Identify which cell holds the provided text, then report its (x, y) central coordinate. 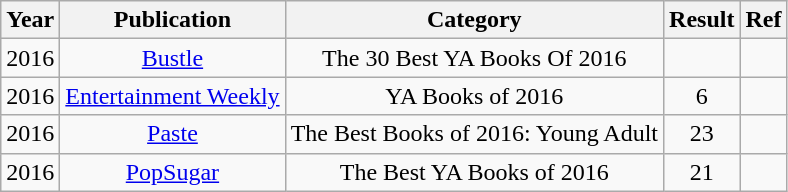
6 (702, 96)
The Best Books of 2016: Young Adult (474, 134)
23 (702, 134)
YA Books of 2016 (474, 96)
Result (702, 20)
Entertainment Weekly (172, 96)
Paste (172, 134)
21 (702, 172)
PopSugar (172, 172)
Ref (764, 20)
Bustle (172, 58)
Year (30, 20)
The Best YA Books of 2016 (474, 172)
Category (474, 20)
Publication (172, 20)
The 30 Best YA Books Of 2016 (474, 58)
